Find where the given text appears and provide that cell's center as (x, y) coordinate. 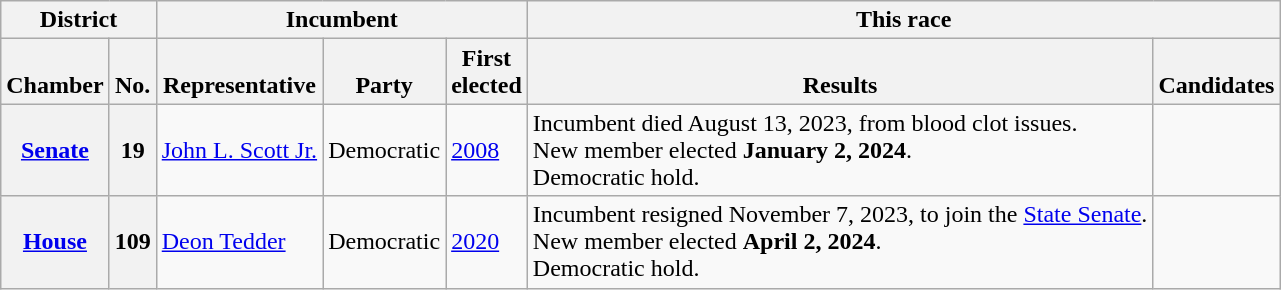
Incumbent died August 13, 2023, from blood clot issues.New member elected January 2, 2024.Democratic hold. (840, 150)
Senate (55, 150)
District (78, 20)
2008 (487, 150)
Incumbent resigned November 7, 2023, to join the State Senate.New member elected April 2, 2024.Democratic hold. (840, 242)
109 (132, 242)
Incumbent (342, 20)
Deon Tedder (239, 242)
2020 (487, 242)
Firstelected (487, 72)
Party (384, 72)
No. (132, 72)
Chamber (55, 72)
19 (132, 150)
Candidates (1216, 72)
Results (840, 72)
This race (904, 20)
House (55, 242)
John L. Scott Jr. (239, 150)
Representative (239, 72)
